Return (x, y) of the center of cell containing provided text 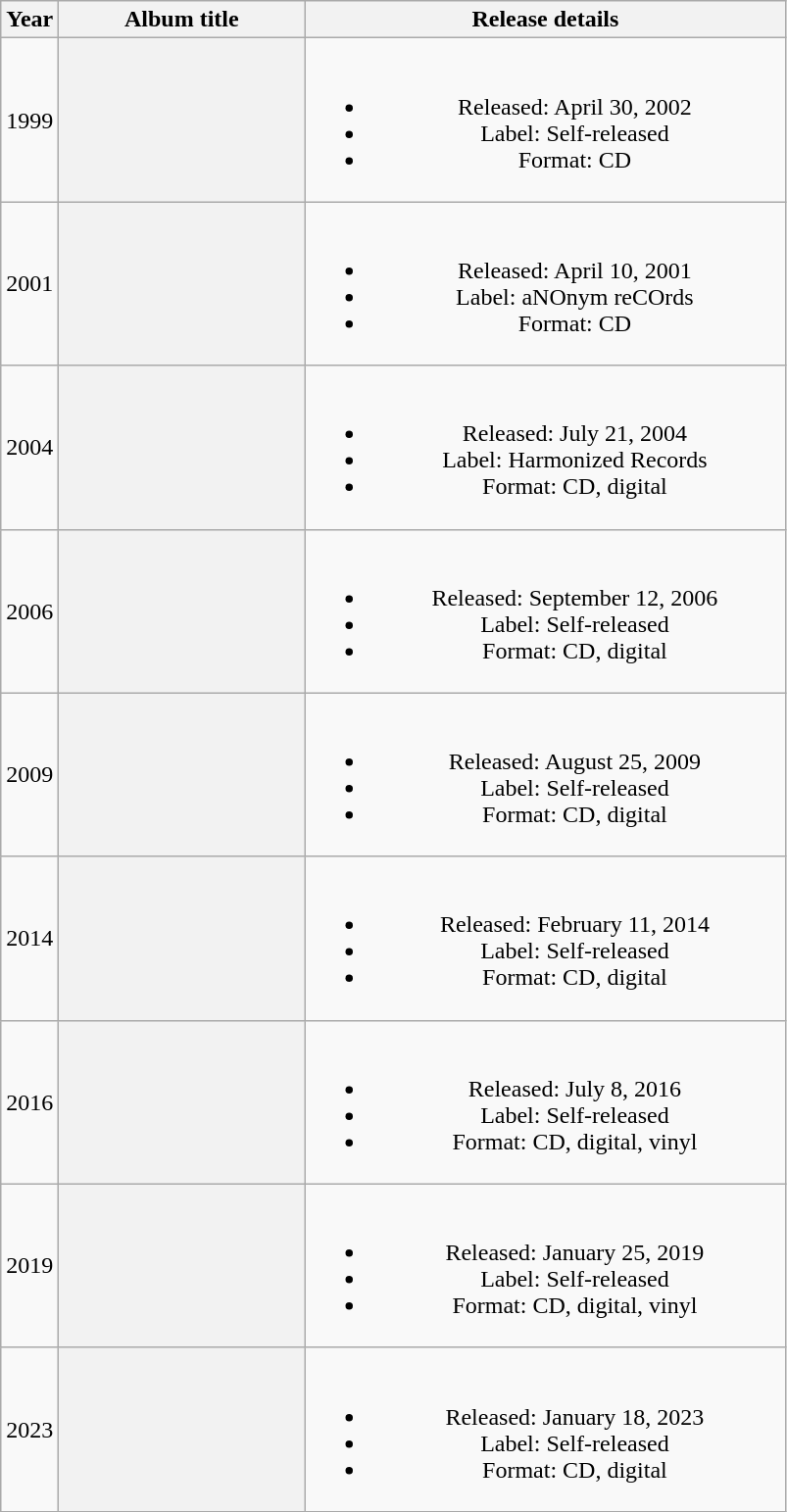
Released: April 30, 2002Label: Self-releasedFormat: CD (545, 120)
Released: January 25, 2019Label: Self-releasedFormat: CD, digital, vinyl (545, 1266)
2016 (29, 1101)
Released: April 10, 2001Label: aNOnym reCOrdsFormat: CD (545, 284)
2006 (29, 611)
2004 (29, 447)
1999 (29, 120)
Released: August 25, 2009Label: Self-releasedFormat: CD, digital (545, 774)
2001 (29, 284)
2019 (29, 1266)
Released: July 8, 2016Label: Self-releasedFormat: CD, digital, vinyl (545, 1101)
Year (29, 20)
Released: September 12, 2006Label: Self-releasedFormat: CD, digital (545, 611)
2014 (29, 939)
Album title (182, 20)
Released: January 18, 2023Label: Self-releasedFormat: CD, digital (545, 1429)
Release details (545, 20)
Released: February 11, 2014Label: Self-releasedFormat: CD, digital (545, 939)
Released: July 21, 2004Label: Harmonized RecordsFormat: CD, digital (545, 447)
2009 (29, 774)
2023 (29, 1429)
